Capture the cell that displays the provided text and extract its (X, Y) central coordinate. 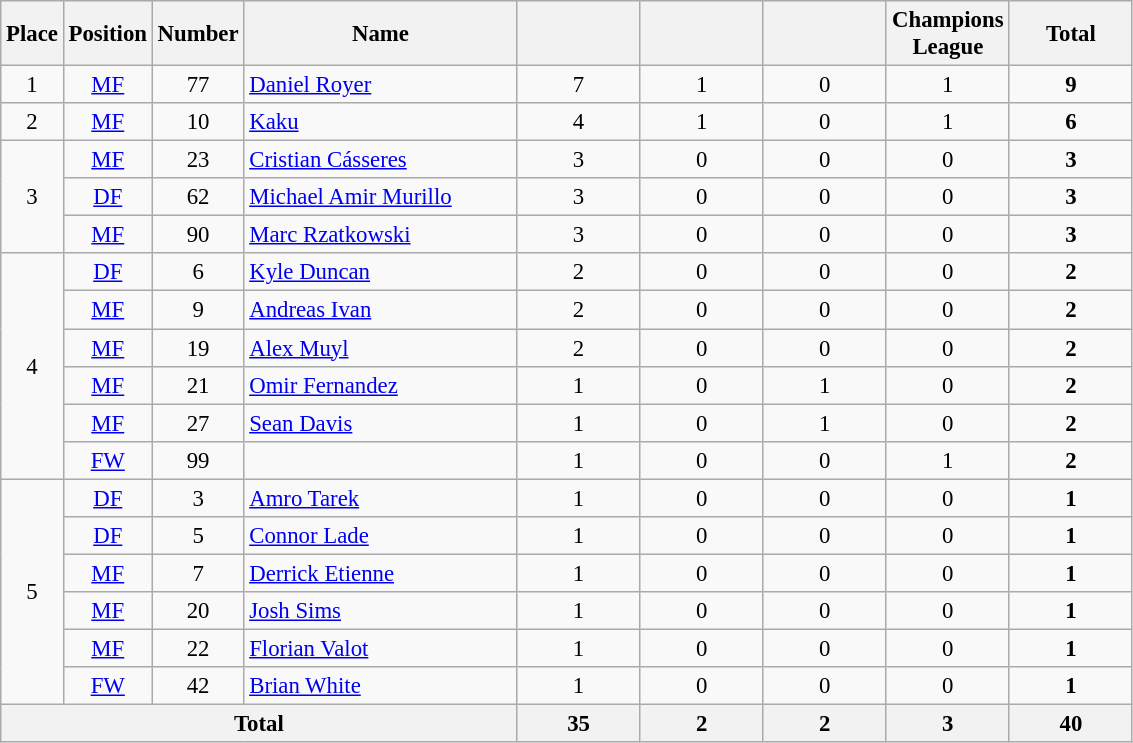
Florian Valot (380, 648)
77 (198, 85)
Marc Rzatkowski (380, 235)
Connor Lade (380, 536)
Alex Muyl (380, 348)
21 (198, 385)
35 (578, 724)
Daniel Royer (380, 85)
Kaku (380, 122)
Cristian Cásseres (380, 160)
19 (198, 348)
Number (198, 34)
Position (108, 34)
40 (1070, 724)
23 (198, 160)
Sean Davis (380, 423)
10 (198, 122)
Amro Tarek (380, 498)
Michael Amir Murillo (380, 197)
Place (32, 34)
90 (198, 235)
Josh Sims (380, 611)
Name (380, 34)
27 (198, 423)
Brian White (380, 686)
Omir Fernandez (380, 385)
42 (198, 686)
99 (198, 460)
Kyle Duncan (380, 273)
20 (198, 611)
62 (198, 197)
22 (198, 648)
Andreas Ivan (380, 310)
Champions League (948, 34)
Derrick Etienne (380, 573)
